Extract the [x, y] coordinate from the center of the cell holding the provided text.  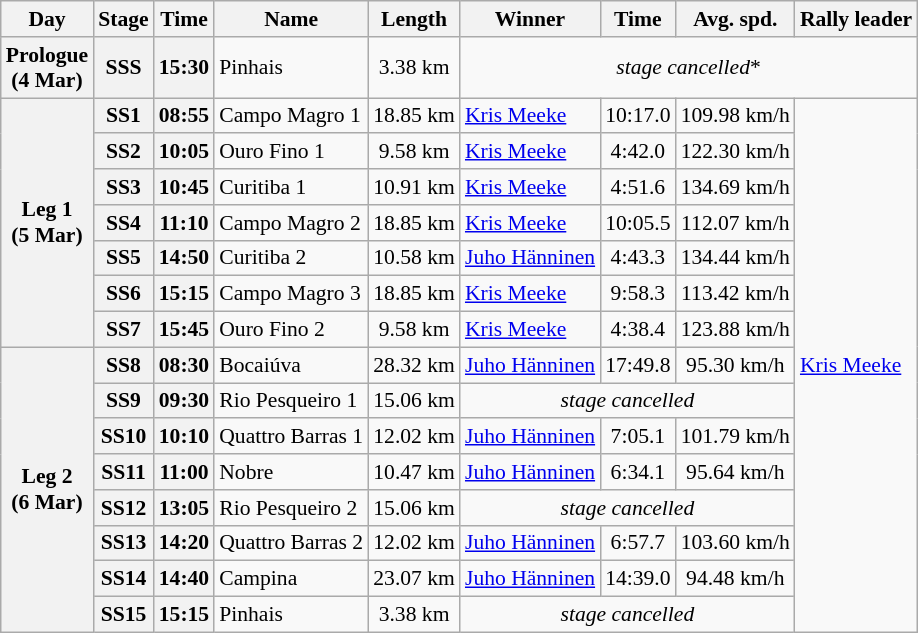
Quattro Barras 2 [291, 543]
103.60 km/h [736, 543]
15:45 [184, 330]
Nobre [291, 472]
94.48 km/h [736, 579]
Name [291, 19]
10.58 km [414, 258]
SS6 [123, 294]
SS11 [123, 472]
SS8 [123, 365]
113.42 km/h [736, 294]
4:38.4 [638, 330]
123.88 km/h [736, 330]
10:45 [184, 187]
09:30 [184, 401]
Curitiba 1 [291, 187]
SS12 [123, 508]
Length [414, 19]
Leg 1(5 Mar) [47, 222]
SS10 [123, 437]
134.44 km/h [736, 258]
14:39.0 [638, 579]
Rio Pesqueiro 2 [291, 508]
4:42.0 [638, 152]
14:50 [184, 258]
11:00 [184, 472]
SS9 [123, 401]
Leg 2(6 Mar) [47, 490]
SS3 [123, 187]
SS13 [123, 543]
SS7 [123, 330]
Prologue(4 Mar) [47, 68]
9:58.3 [638, 294]
Winner [530, 19]
Quattro Barras 1 [291, 437]
28.32 km [414, 365]
Curitiba 2 [291, 258]
Bocaiúva [291, 365]
11:10 [184, 223]
SS15 [123, 615]
134.69 km/h [736, 187]
SS5 [123, 258]
101.79 km/h [736, 437]
Stage [123, 19]
10:05.5 [638, 223]
SS4 [123, 223]
Ouro Fino 2 [291, 330]
122.30 km/h [736, 152]
14:20 [184, 543]
4:51.6 [638, 187]
SS1 [123, 116]
SS2 [123, 152]
95.64 km/h [736, 472]
23.07 km [414, 579]
95.30 km/h [736, 365]
15:30 [184, 68]
10:17.0 [638, 116]
Campo Magro 3 [291, 294]
6:57.7 [638, 543]
13:05 [184, 508]
Campo Magro 1 [291, 116]
10.91 km [414, 187]
7:05.1 [638, 437]
Ouro Fino 1 [291, 152]
109.98 km/h [736, 116]
10:05 [184, 152]
10.47 km [414, 472]
Campina [291, 579]
112.07 km/h [736, 223]
14:40 [184, 579]
Rio Pesqueiro 1 [291, 401]
08:30 [184, 365]
SS14 [123, 579]
Campo Magro 2 [291, 223]
08:55 [184, 116]
6:34.1 [638, 472]
4:43.3 [638, 258]
17:49.8 [638, 365]
Rally leader [856, 19]
Day [47, 19]
SSS [123, 68]
Avg. spd. [736, 19]
10:10 [184, 437]
stage cancelled* [688, 68]
